Return (X, Y) of the center of cell containing provided text 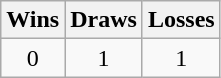
Draws (104, 20)
Wins (33, 20)
0 (33, 58)
Losses (181, 20)
